Identify which cell holds the provided text, then report its (x, y) central coordinate. 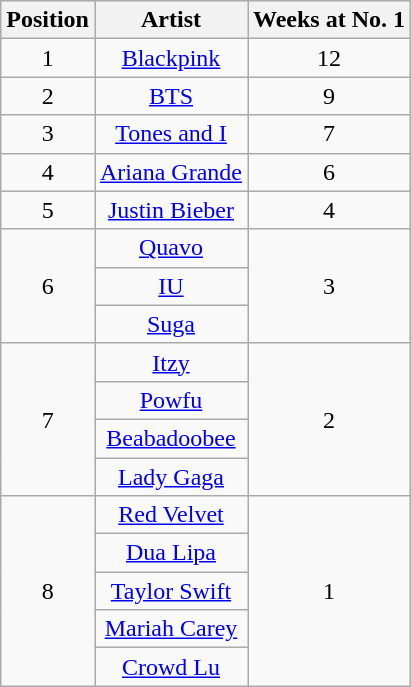
Tones and I (170, 134)
Red Velvet (170, 515)
Itzy (170, 362)
9 (330, 96)
Suga (170, 324)
5 (48, 210)
Position (48, 20)
Justin Bieber (170, 210)
Artist (170, 20)
Mariah Carey (170, 629)
12 (330, 58)
Taylor Swift (170, 591)
Ariana Grande (170, 172)
Weeks at No. 1 (330, 20)
Powfu (170, 400)
8 (48, 591)
Lady Gaga (170, 477)
Beabadoobee (170, 438)
Quavo (170, 248)
Crowd Lu (170, 667)
IU (170, 286)
Dua Lipa (170, 553)
Blackpink (170, 58)
BTS (170, 96)
